Locate the cell with the specified text and output its [X, Y] center coordinate. 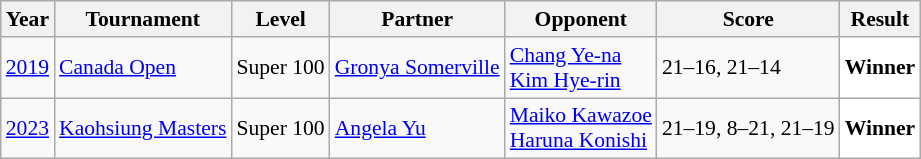
Level [280, 19]
Kaohsiung Masters [142, 128]
Result [880, 19]
Maiko Kawazoe Haruna Konishi [581, 128]
Opponent [581, 19]
Gronya Somerville [418, 68]
Partner [418, 19]
21–16, 21–14 [748, 68]
Canada Open [142, 68]
2019 [28, 68]
Chang Ye-na Kim Hye-rin [581, 68]
Angela Yu [418, 128]
Score [748, 19]
Tournament [142, 19]
21–19, 8–21, 21–19 [748, 128]
2023 [28, 128]
Year [28, 19]
